Extract the [X, Y] coordinate from the center of the cell holding the provided text.  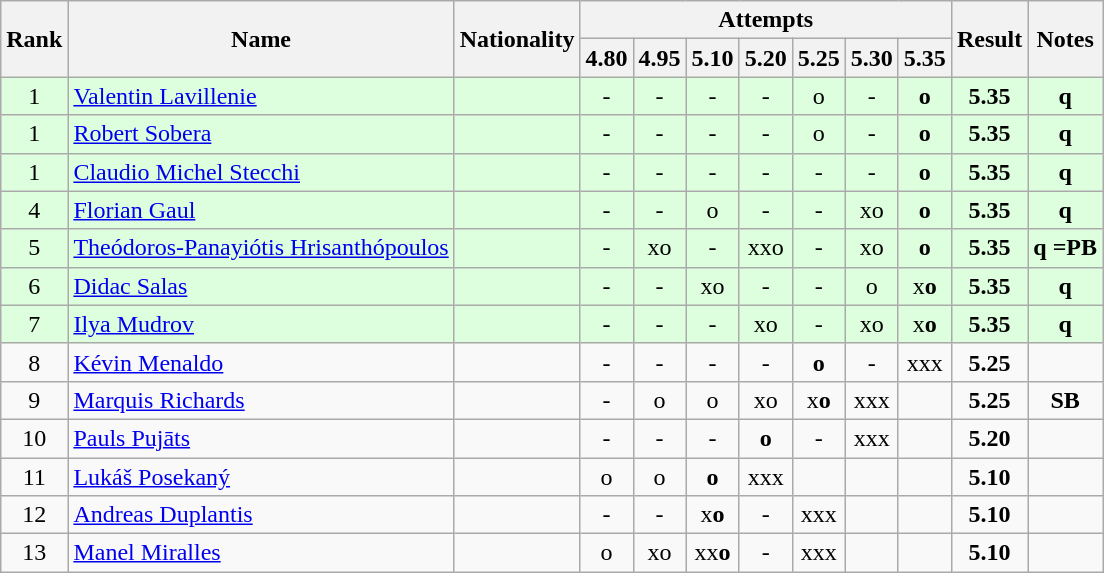
Name [261, 39]
Nationality [517, 39]
8 [34, 362]
Claudio Michel Stecchi [261, 172]
Pauls Pujāts [261, 438]
7 [34, 324]
Robert Sobera [261, 134]
13 [34, 553]
5 [34, 248]
Theódoros-Panayiótis Hrisanthópoulos [261, 248]
Ilya Mudrov [261, 324]
9 [34, 400]
12 [34, 515]
6 [34, 286]
Notes [1066, 39]
Result [989, 39]
10 [34, 438]
5.30 [872, 58]
Lukáš Posekaný [261, 477]
Florian Gaul [261, 210]
4.80 [606, 58]
Manel Miralles [261, 553]
Kévin Menaldo [261, 362]
Attempts [766, 20]
Valentin Lavillenie [261, 96]
11 [34, 477]
Marquis Richards [261, 400]
SB [1066, 400]
Rank [34, 39]
Didac Salas [261, 286]
Andreas Duplantis [261, 515]
q =PB [1066, 248]
4 [34, 210]
4.95 [660, 58]
